Extract the (X, Y) coordinate from the center of the cell holding the provided text.  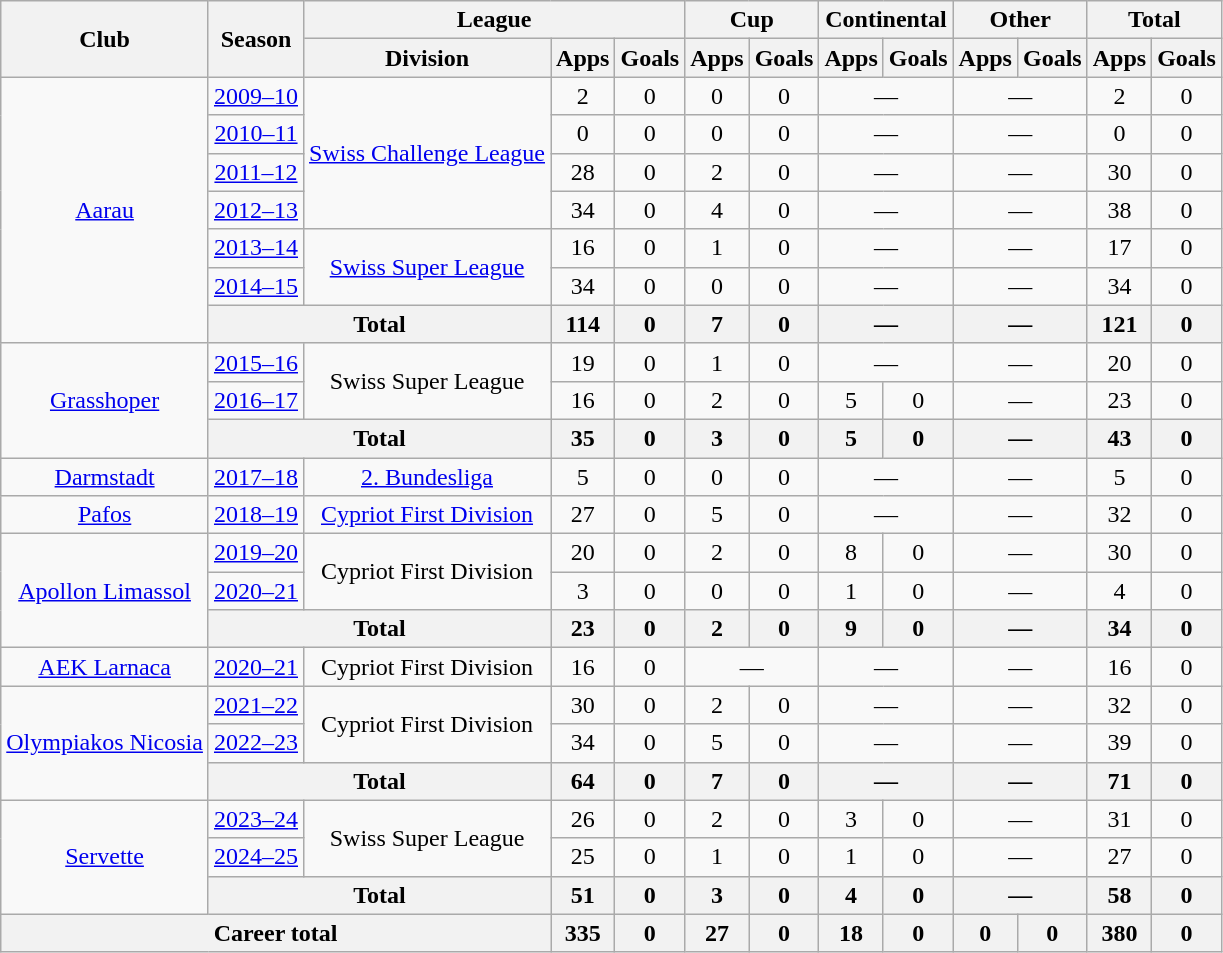
2015–16 (256, 362)
Aarau (105, 210)
2014–15 (256, 286)
AEK Larnaca (105, 667)
58 (1119, 895)
35 (583, 438)
Club (105, 39)
38 (1119, 210)
121 (1119, 324)
2011–12 (256, 172)
Swiss Challenge League (428, 153)
Cup (752, 20)
2010–11 (256, 134)
2019–20 (256, 553)
71 (1119, 781)
335 (583, 933)
Darmstadt (105, 477)
18 (851, 933)
Career total (276, 933)
2013–14 (256, 248)
43 (1119, 438)
Other (1020, 20)
Continental (886, 20)
28 (583, 172)
39 (1119, 743)
2. Bundesliga (428, 477)
Grasshoper (105, 400)
2009–10 (256, 96)
114 (583, 324)
2024–25 (256, 857)
2018–19 (256, 515)
2023–24 (256, 819)
2021–22 (256, 705)
380 (1119, 933)
9 (851, 629)
64 (583, 781)
2022–23 (256, 743)
Olympiakos Nicosia (105, 743)
2012–13 (256, 210)
17 (1119, 248)
2016–17 (256, 400)
25 (583, 857)
Pafos (105, 515)
2017–18 (256, 477)
26 (583, 819)
31 (1119, 819)
51 (583, 895)
8 (851, 553)
Season (256, 39)
19 (583, 362)
Division (428, 58)
League (494, 20)
Servette (105, 857)
Apollon Limassol (105, 591)
